Capture the cell that displays the provided text and extract its [X, Y] central coordinate. 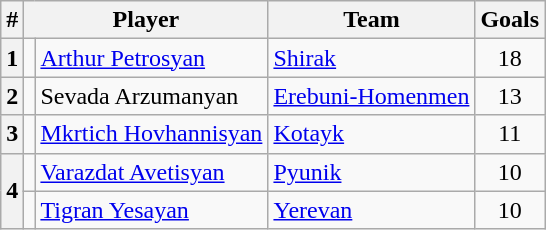
18 [510, 58]
Tigran Yesayan [152, 210]
Yerevan [372, 210]
Goals [510, 20]
3 [12, 134]
Varazdat Avetisyan [152, 172]
Erebuni-Homenmen [372, 96]
Sevada Arzumanyan [152, 96]
Team [372, 20]
11 [510, 134]
# [12, 20]
13 [510, 96]
Player [146, 20]
Kotayk [372, 134]
Shirak [372, 58]
Mkrtich Hovhannisyan [152, 134]
2 [12, 96]
1 [12, 58]
Arthur Petrosyan [152, 58]
4 [12, 191]
Pyunik [372, 172]
